Provide the (x, y) coordinate of the cell's center where the given text is located.  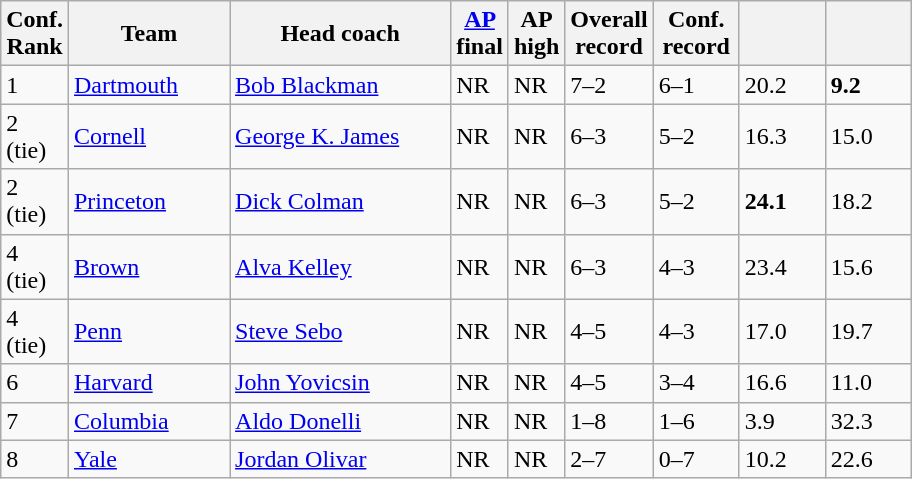
Conf. record (696, 34)
Yale (148, 459)
32.3 (868, 421)
Princeton (148, 202)
3.9 (782, 421)
15.0 (868, 136)
1–6 (696, 421)
Brown (148, 266)
Harvard (148, 383)
Dartmouth (148, 85)
2–7 (609, 459)
Team (148, 34)
17.0 (782, 332)
8 (35, 459)
9.2 (868, 85)
Cornell (148, 136)
3–4 (696, 383)
20.2 (782, 85)
24.1 (782, 202)
Aldo Donelli (340, 421)
Overall record (609, 34)
Steve Sebo (340, 332)
1 (35, 85)
Alva Kelley (340, 266)
Jordan Olivar (340, 459)
AP high (536, 34)
10.2 (782, 459)
John Yovicsin (340, 383)
George K. James (340, 136)
Dick Colman (340, 202)
19.7 (868, 332)
23.4 (782, 266)
Head coach (340, 34)
16.6 (782, 383)
AP final (480, 34)
Penn (148, 332)
0–7 (696, 459)
18.2 (868, 202)
22.6 (868, 459)
Conf. Rank (35, 34)
Columbia (148, 421)
16.3 (782, 136)
1–8 (609, 421)
7–2 (609, 85)
6–1 (696, 85)
Bob Blackman (340, 85)
15.6 (868, 266)
11.0 (868, 383)
7 (35, 421)
6 (35, 383)
